Return (x, y) of the center of cell containing provided text 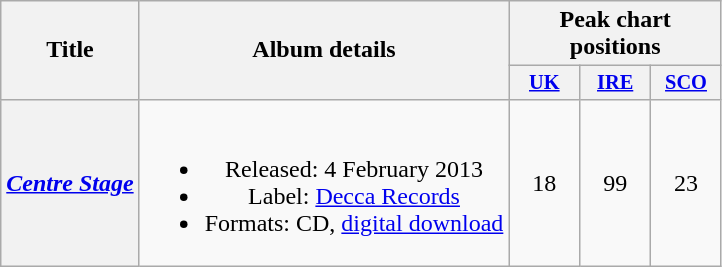
IRE (616, 83)
Released: 4 February 2013Label: Decca RecordsFormats: CD, digital download (324, 182)
Centre Stage (70, 182)
Album details (324, 50)
Title (70, 50)
99 (616, 182)
18 (544, 182)
SCO (686, 83)
23 (686, 182)
Peak chart positions (616, 34)
UK (544, 83)
